Provide the (X, Y) coordinate of the cell's center where the given text is located.  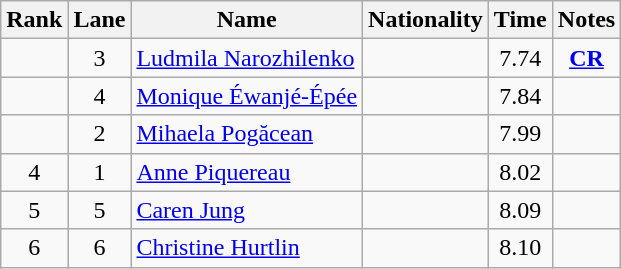
1 (100, 172)
Lane (100, 20)
2 (100, 134)
Notes (586, 20)
Caren Jung (247, 210)
Anne Piquereau (247, 172)
Time (520, 20)
Rank (34, 20)
8.02 (520, 172)
Ludmila Narozhilenko (247, 58)
CR (586, 58)
Monique Éwanjé-Épée (247, 96)
3 (100, 58)
Mihaela Pogăcean (247, 134)
7.74 (520, 58)
8.09 (520, 210)
7.99 (520, 134)
8.10 (520, 248)
Christine Hurtlin (247, 248)
7.84 (520, 96)
Name (247, 20)
Nationality (426, 20)
